Pinpoint the cell where the given text exists, returning its (X, Y) midpoint coordinate. 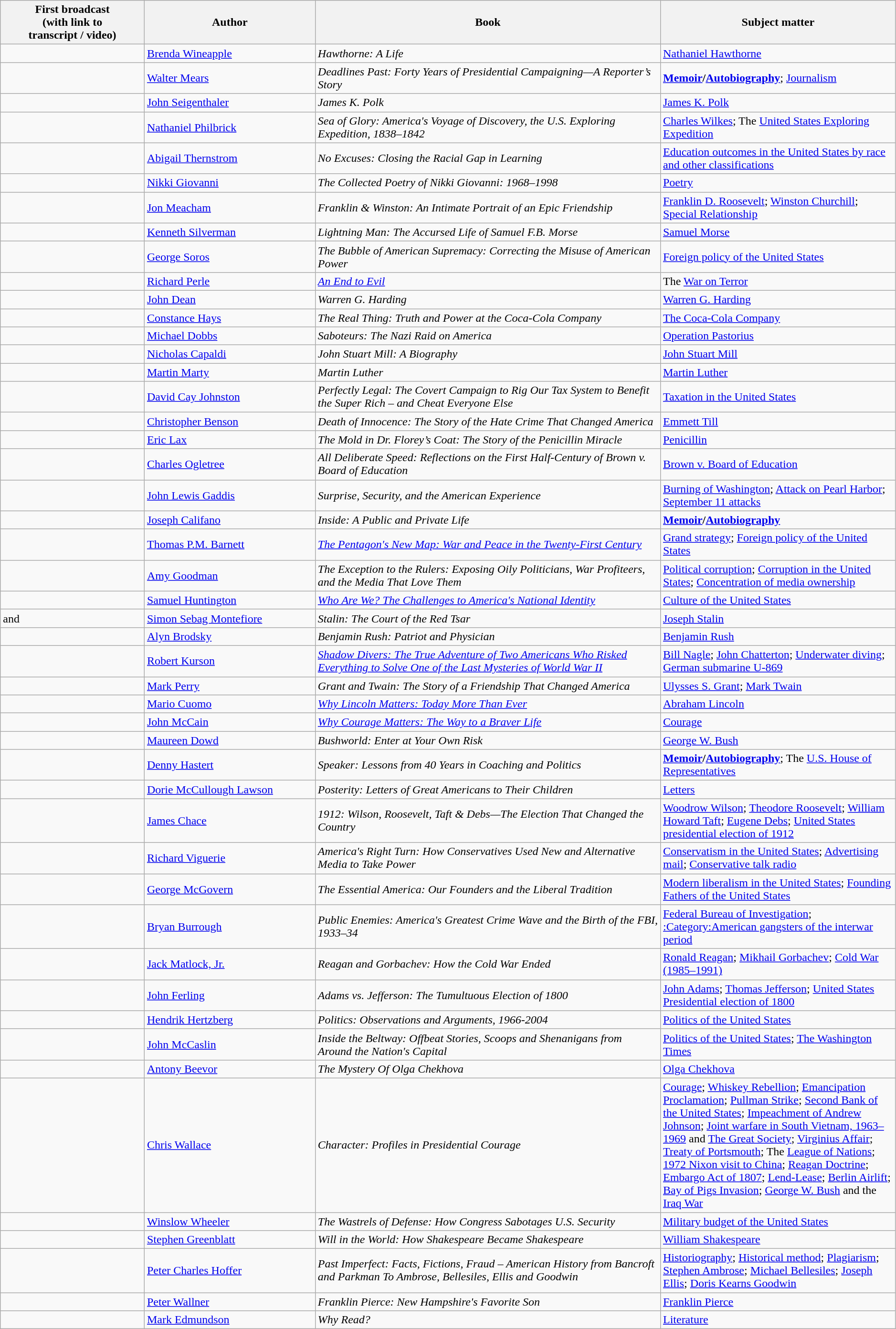
An End to Evil (488, 281)
John McCaslin (230, 1044)
Michael Dobbs (230, 336)
Operation Pastorius (778, 336)
Emmett Till (778, 422)
Bryan Burrough (230, 927)
Taxation in the United States (778, 397)
Franklin D. Roosevelt; Winston Churchill; Special Relationship (778, 207)
Literature (778, 1320)
Charles Wilkes; The United States Exploring Expedition (778, 127)
The Bubble of American Supremacy: Correcting the Misuse of American Power (488, 257)
Courage (778, 722)
John Seigenthaler (230, 103)
Historiography; Historical method; Plagiarism; Stephen Ambrose; Michael Bellesiles; Joseph Ellis; Doris Kearns Goodwin (778, 1271)
Nicholas Capaldi (230, 354)
Ronald Reagan; Mikhail Gorbachev; Cold War (1985–1991) (778, 964)
Peter Charles Hoffer (230, 1271)
Mark Perry (230, 686)
George W. Bush (778, 740)
Eric Lax (230, 440)
Speaker: Lessons from 40 Years in Coaching and Politics (488, 765)
Peter Wallner (230, 1302)
Jack Matlock, Jr. (230, 964)
Nikki Giovanni (230, 183)
Dorie McCullough Lawson (230, 790)
Military budget of the United States (778, 1222)
The Essential America: Our Founders and the Liberal Tradition (488, 889)
The Mystery Of Olga Chekhova (488, 1069)
Foreign policy of the United States (778, 257)
John Stuart Mill: A Biography (488, 354)
Joseph Stalin (778, 618)
Inside: A Public and Private Life (488, 520)
John McCain (230, 722)
and (73, 618)
Olga Chekhova (778, 1069)
Adams vs. Jefferson: The Tumultuous Election of 1800 (488, 995)
Poetry (778, 183)
All Deliberate Speed: Reflections on the First Half-Century of Brown v. Board of Education (488, 464)
David Cay Johnston (230, 397)
Grant and Twain: The Story of a Friendship That Changed America (488, 686)
Martin Marty (230, 372)
Why Lincoln Matters: Today More Than Ever (488, 704)
Public Enemies: America's Greatest Crime Wave and the Birth of the FBI, 1933–34 (488, 927)
Modern liberalism in the United States; Founding Fathers of the United States (778, 889)
No Excuses: Closing the Racial Gap in Learning (488, 158)
Denny Hastert (230, 765)
Joseph Califano (230, 520)
Lightning Man: The Accursed Life of Samuel F.B. Morse (488, 232)
Franklin & Winston: An Intimate Portrait of an Epic Friendship (488, 207)
Culture of the United States (778, 600)
Politics of the United States; The Washington Times (778, 1044)
James Chace (230, 821)
Charles Ogletree (230, 464)
Who Are We? The Challenges to America's National Identity (488, 600)
Constance Hays (230, 317)
Author (230, 22)
Memoir/Autobiography; The U.S. House of Representatives (778, 765)
Amy Goodman (230, 576)
Why Courage Matters: The Way to a Braver Life (488, 722)
1912: Wilson, Roosevelt, Taft & Debs—The Election That Changed the Country (488, 821)
Maureen Dowd (230, 740)
Subject matter (778, 22)
The War on Terror (778, 281)
Bill Nagle; John Chatterton; Underwater diving; German submarine U-869 (778, 661)
Mark Edmundson (230, 1320)
Posterity: Letters of Great Americans to Their Children (488, 790)
Abigail Thernstrom (230, 158)
America's Right Turn: How Conservatives Used New and Alternative Media to Take Power (488, 858)
Simon Sebag Montefiore (230, 618)
First broadcast(with link totranscript / video) (73, 22)
The Exception to the Rulers: Exposing Oily Politicians, War Profiteers, and the Media That Love Them (488, 576)
Political corruption; Corruption in the United States; Concentration of media ownership (778, 576)
Nathaniel Philbrick (230, 127)
Will in the World: How Shakespeare Became Shakespeare (488, 1240)
Memoir/Autobiography; Journalism (778, 78)
Shadow Divers: The True Adventure of Two Americans Who Risked Everything to Solve One of the Last Mysteries of World War II (488, 661)
Reagan and Gorbachev: How the Cold War Ended (488, 964)
Walter Mears (230, 78)
Inside the Beltway: Offbeat Stories, Scoops and Shenanigans from Around the Nation's Capital (488, 1044)
Samuel Huntington (230, 600)
Richard Perle (230, 281)
Antony Beevor (230, 1069)
Mario Cuomo (230, 704)
The Wastrels of Defense: How Congress Sabotages U.S. Security (488, 1222)
Hendrik Hertzberg (230, 1020)
Sea of Glory: America's Voyage of Discovery, the U.S. Exploring Expedition, 1838–1842 (488, 127)
Brenda Wineapple (230, 53)
Letters (778, 790)
Memoir/Autobiography (778, 520)
Franklin Pierce: New Hampshire's Favorite Son (488, 1302)
Education outcomes in the United States by race and other classifications (778, 158)
Grand strategy; Foreign policy of the United States (778, 544)
Winslow Wheeler (230, 1222)
The Real Thing: Truth and Power at the Coca-Cola Company (488, 317)
The Collected Poetry of Nikki Giovanni: 1968–1998 (488, 183)
John Stuart Mill (778, 354)
Christopher Benson (230, 422)
Thomas P.M. Barnett (230, 544)
Chris Wallace (230, 1145)
Alyn Brodsky (230, 636)
Book (488, 22)
The Coca-Cola Company (778, 317)
George McGovern (230, 889)
Conservatism in the United States; Advertising mail; Conservative talk radio (778, 858)
Politics of the United States (778, 1020)
The Mold in Dr. Florey’s Coat: The Story of the Penicillin Miracle (488, 440)
Burning of Washington; Attack on Pearl Harbor; September 11 attacks (778, 496)
Richard Viguerie (230, 858)
Stalin: The Court of the Red Tsar (488, 618)
Benjamin Rush (778, 636)
The Pentagon's New Map: War and Peace in the Twenty-First Century (488, 544)
Jon Meacham (230, 207)
Penicillin (778, 440)
John Dean (230, 299)
Woodrow Wilson; Theodore Roosevelt; William Howard Taft; Eugene Debs; United States presidential election of 1912 (778, 821)
Samuel Morse (778, 232)
Deadlines Past: Forty Years of Presidential Campaigning—A Reporter’s Story (488, 78)
John Lewis Gaddis (230, 496)
Brown v. Board of Education (778, 464)
Robert Kurson (230, 661)
Federal Bureau of Investigation; :Category:American gangsters of the interwar period (778, 927)
Character: Profiles in Presidential Courage (488, 1145)
John Ferling (230, 995)
Kenneth Silverman (230, 232)
Perfectly Legal: The Covert Campaign to Rig Our Tax System to Benefit the Super Rich – and Cheat Everyone Else (488, 397)
Stephen Greenblatt (230, 1240)
Why Read? (488, 1320)
Death of Innocence: The Story of the Hate Crime That Changed America (488, 422)
Ulysses S. Grant; Mark Twain (778, 686)
Nathaniel Hawthorne (778, 53)
George Soros (230, 257)
William Shakespeare (778, 1240)
John Adams; Thomas Jefferson; United States Presidential election of 1800 (778, 995)
Bushworld: Enter at Your Own Risk (488, 740)
Abraham Lincoln (778, 704)
Past Imperfect: Facts, Fictions, Fraud – American History from Bancroft and Parkman To Ambrose, Bellesiles, Ellis and Goodwin (488, 1271)
Benjamin Rush: Patriot and Physician (488, 636)
Hawthorne: A Life (488, 53)
Surprise, Security, and the American Experience (488, 496)
Politics: Observations and Arguments, 1966-2004 (488, 1020)
Saboteurs: The Nazi Raid on America (488, 336)
Franklin Pierce (778, 1302)
